Return (X, Y) of the center of cell containing provided text 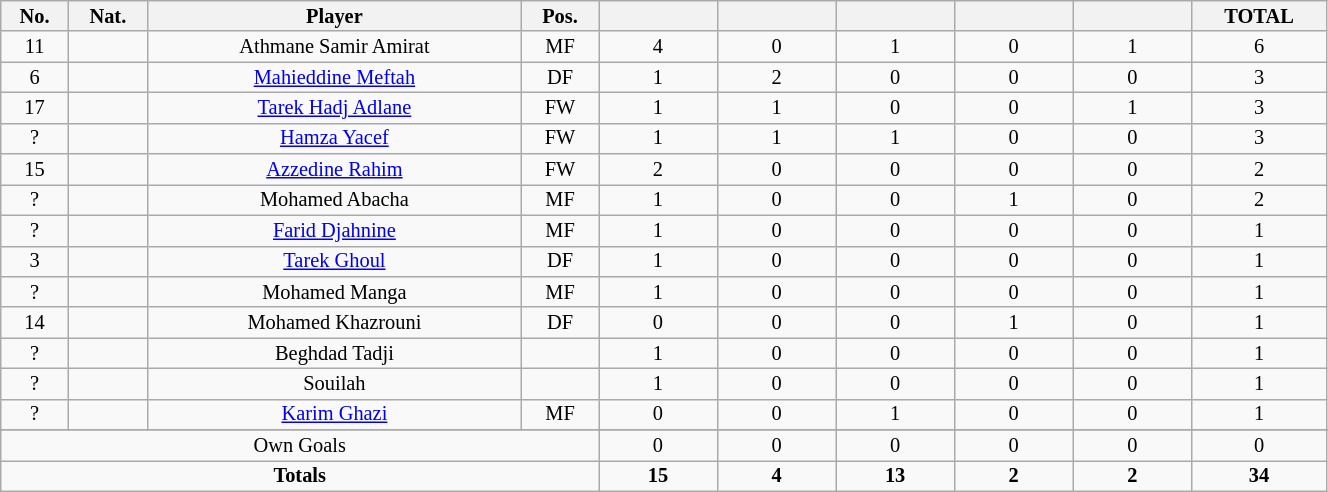
34 (1260, 476)
17 (35, 108)
Athmane Samir Amirat (334, 46)
Farid Djahnine (334, 230)
13 (896, 476)
Mahieddine Meftah (334, 78)
Karim Ghazi (334, 414)
No. (35, 16)
Own Goals (300, 446)
Mohamed Manga (334, 292)
TOTAL (1260, 16)
Mohamed Abacha (334, 200)
Totals (300, 476)
Player (334, 16)
Tarek Ghoul (334, 262)
Pos. (560, 16)
Tarek Hadj Adlane (334, 108)
Beghdad Tadji (334, 354)
14 (35, 322)
11 (35, 46)
Mohamed Khazrouni (334, 322)
Azzedine Rahim (334, 170)
Nat. (108, 16)
Souilah (334, 384)
Hamza Yacef (334, 138)
